Search for the cell housing the specified text and yield its (x, y) center coordinate. 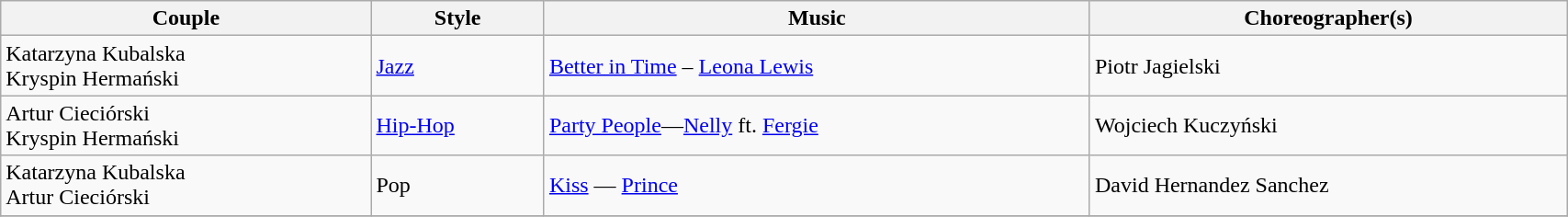
Choreographer(s) (1328, 18)
David Hernandez Sanchez (1328, 186)
Wojciech Kuczyński (1328, 125)
Artur CieciórskiKryspin Hermański (186, 125)
Katarzyna KubalskaArtur Cieciórski (186, 186)
Music (817, 18)
Pop (457, 186)
Party People—Nelly ft. Fergie (817, 125)
Style (457, 18)
Hip-Hop (457, 125)
Couple (186, 18)
Piotr Jagielski (1328, 66)
Better in Time – Leona Lewis (817, 66)
Katarzyna KubalskaKryspin Hermański (186, 66)
Jazz (457, 66)
Kiss — Prince (817, 186)
